Extract the (X, Y) coordinate from the center of the cell holding the provided text.  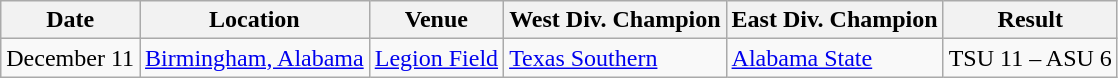
West Div. Champion (615, 20)
Date (70, 20)
Venue (436, 20)
Birmingham, Alabama (255, 58)
Alabama State (834, 58)
TSU 11 – ASU 6 (1030, 58)
Legion Field (436, 58)
East Div. Champion (834, 20)
Location (255, 20)
December 11 (70, 58)
Texas Southern (615, 58)
Result (1030, 20)
